Locate the cell with the specified text and output its [X, Y] center coordinate. 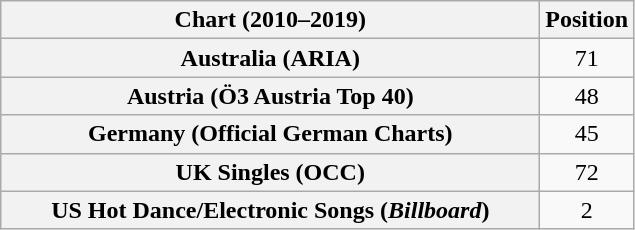
72 [587, 172]
Position [587, 20]
2 [587, 210]
UK Singles (OCC) [270, 172]
71 [587, 58]
Australia (ARIA) [270, 58]
Chart (2010–2019) [270, 20]
Germany (Official German Charts) [270, 134]
45 [587, 134]
US Hot Dance/Electronic Songs (Billboard) [270, 210]
48 [587, 96]
Austria (Ö3 Austria Top 40) [270, 96]
